Return the (x, y) coordinate for the center point of the cell that contains the specified text.  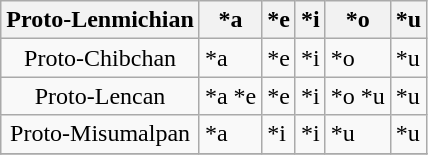
*a *e (230, 96)
Proto-Chibchan (100, 58)
*o *u (358, 96)
Proto-Misumalpan (100, 134)
Proto-Lencan (100, 96)
Proto-Lenmichian (100, 20)
